From the cell containing the given text, extract its center point as (X, Y) coordinate. 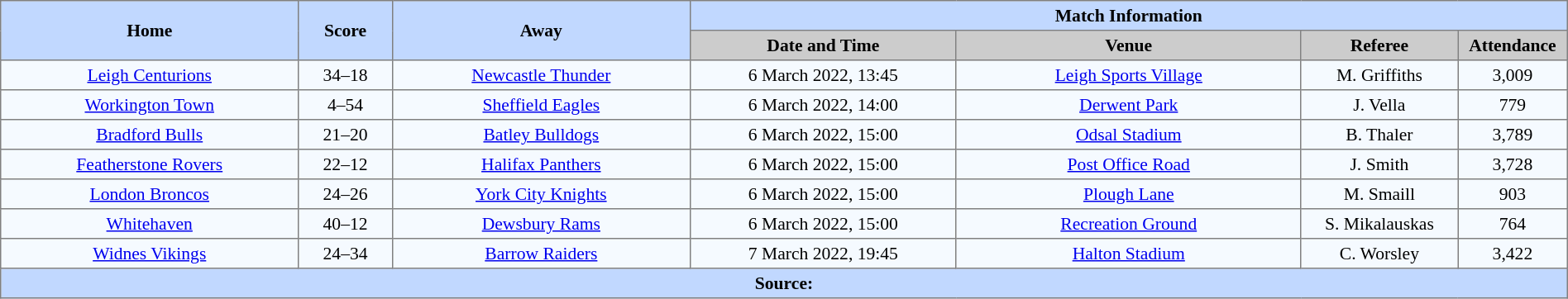
Halton Stadium (1128, 254)
779 (1513, 105)
Away (541, 31)
M. Smaill (1379, 194)
Bradford Bulls (150, 135)
3,009 (1513, 75)
York City Knights (541, 194)
764 (1513, 224)
22–12 (346, 164)
Workington Town (150, 105)
21–20 (346, 135)
6 March 2022, 14:00 (823, 105)
Attendance (1513, 45)
40–12 (346, 224)
4–54 (346, 105)
J. Vella (1379, 105)
Referee (1379, 45)
Recreation Ground (1128, 224)
Score (346, 31)
S. Mikalauskas (1379, 224)
Leigh Centurions (150, 75)
Sheffield Eagles (541, 105)
Plough Lane (1128, 194)
Featherstone Rovers (150, 164)
3,789 (1513, 135)
Dewsbury Rams (541, 224)
B. Thaler (1379, 135)
3,728 (1513, 164)
Odsal Stadium (1128, 135)
Derwent Park (1128, 105)
London Broncos (150, 194)
M. Griffiths (1379, 75)
Barrow Raiders (541, 254)
Whitehaven (150, 224)
Leigh Sports Village (1128, 75)
Venue (1128, 45)
Newcastle Thunder (541, 75)
Source: (784, 283)
Date and Time (823, 45)
Home (150, 31)
24–26 (346, 194)
24–34 (346, 254)
Widnes Vikings (150, 254)
903 (1513, 194)
Halifax Panthers (541, 164)
7 March 2022, 19:45 (823, 254)
6 March 2022, 13:45 (823, 75)
Post Office Road (1128, 164)
Match Information (1128, 16)
J. Smith (1379, 164)
3,422 (1513, 254)
C. Worsley (1379, 254)
34–18 (346, 75)
Batley Bulldogs (541, 135)
